Identify which cell holds the provided text, then report its (x, y) central coordinate. 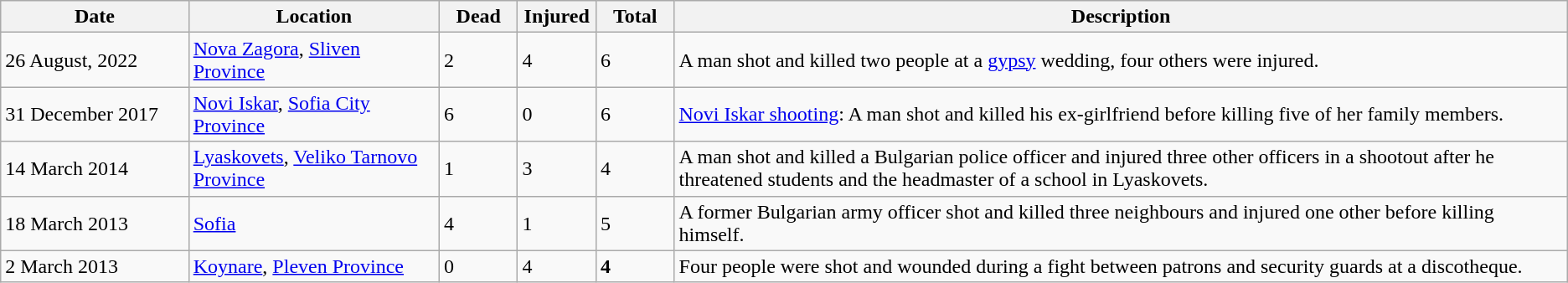
Dead (478, 17)
18 March 2013 (95, 223)
Injured (557, 17)
26 August, 2022 (95, 60)
2 (478, 60)
A former Bulgarian army officer shot and killed three neighbours and injured one other before killing himself. (1121, 223)
14 March 2014 (95, 169)
2 March 2013 (95, 266)
Location (313, 17)
31 December 2017 (95, 114)
Nova Zagora, Sliven Province (313, 60)
Sofia (313, 223)
Total (635, 17)
Four people were shot and wounded during a fight between patrons and security guards at a discotheque. (1121, 266)
Description (1121, 17)
Koynare, Pleven Province (313, 266)
Novi Iskar, Sofia City Province (313, 114)
Lyaskovets, Veliko Tarnovo Province (313, 169)
5 (635, 223)
3 (557, 169)
Date (95, 17)
Novi Iskar shooting: A man shot and killed his ex-girlfriend before killing five of her family members. (1121, 114)
A man shot and killed two people at a gypsy wedding, four others were injured. (1121, 60)
